Locate the cell with the specified text and output its (X, Y) center coordinate. 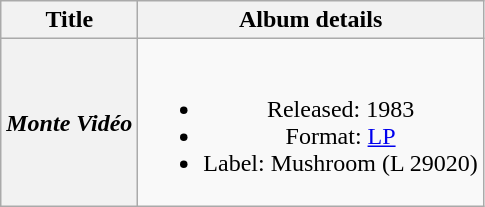
Monte Vidéo (70, 122)
Album details (310, 20)
Title (70, 20)
Released: 1983Format: LPLabel: Mushroom (L 29020) (310, 122)
